For the text-containing cell, return its midpoint in (X, Y) coordinate format. 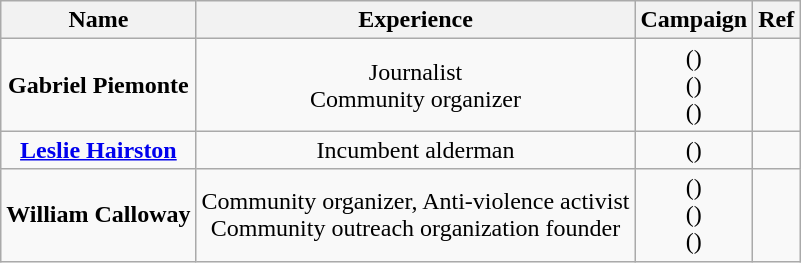
Campaign (694, 20)
William Calloway (98, 215)
() (694, 150)
Community organizer, Anti-violence activistCommunity outreach organization founder (416, 215)
Experience (416, 20)
Name (98, 20)
Ref (776, 20)
Gabriel Piemonte (98, 85)
JournalistCommunity organizer (416, 85)
Incumbent alderman (416, 150)
Leslie Hairston (98, 150)
